Capture the cell that displays the provided text and extract its [X, Y] central coordinate. 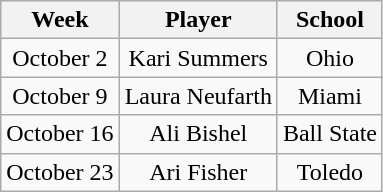
Ohio [330, 58]
October 23 [60, 172]
October 9 [60, 96]
Player [198, 20]
Laura Neufarth [198, 96]
School [330, 20]
Week [60, 20]
Ball State [330, 134]
Toledo [330, 172]
Ari Fisher [198, 172]
Ali Bishel [198, 134]
Kari Summers [198, 58]
Miami [330, 96]
October 16 [60, 134]
October 2 [60, 58]
